Provide the [x, y] coordinate of the cell's center where the given text is located.  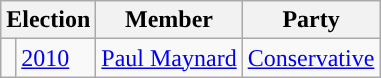
2010 [56, 58]
Election [48, 20]
Party [311, 20]
Member [169, 20]
Conservative [311, 58]
Paul Maynard [169, 58]
